Output the [X, Y] coordinate of the center of the cell containing the given text.  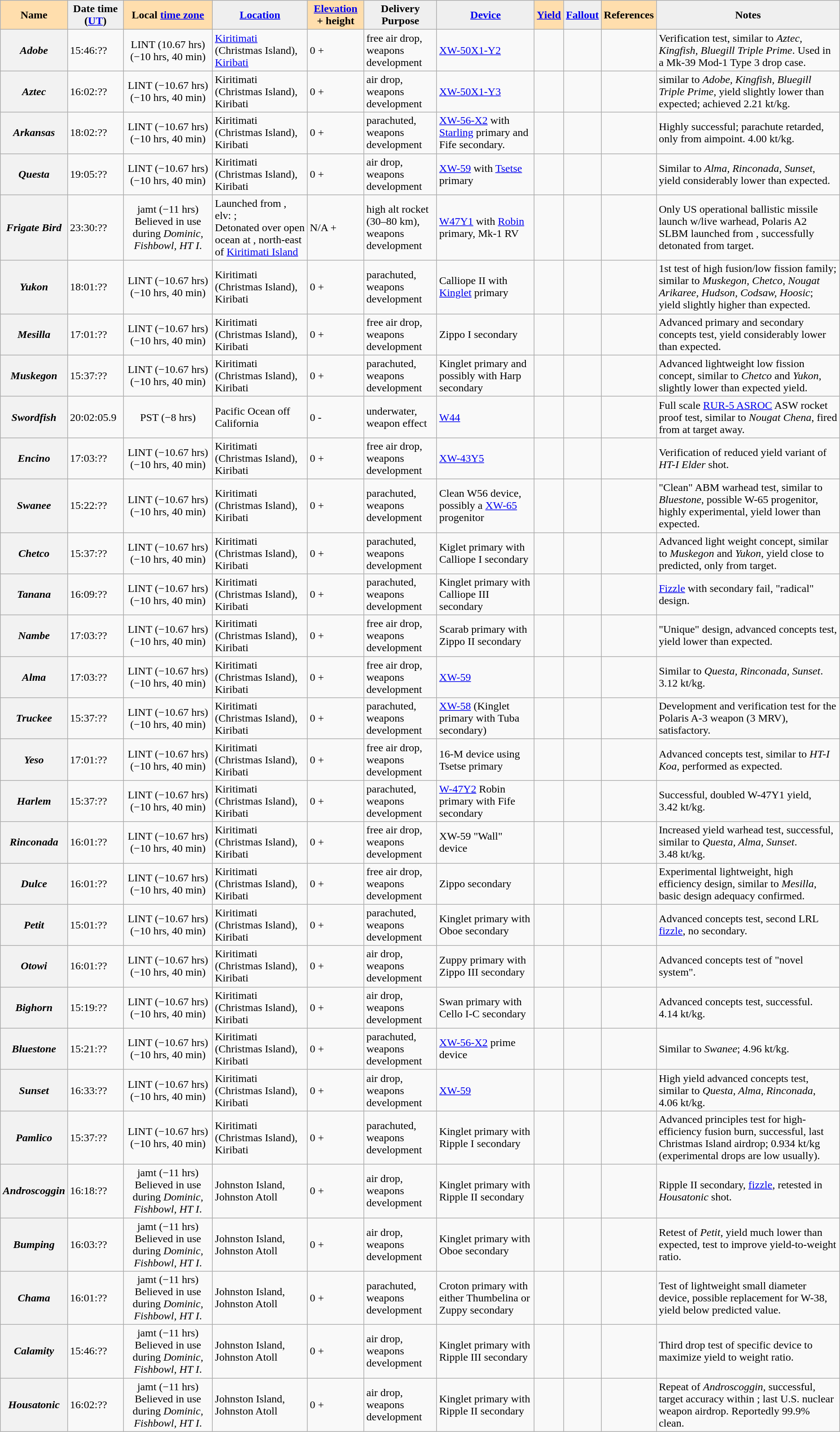
Pacific Ocean off California [260, 417]
Retest of Petit, yield much lower than expected, test to improve yield-to-weight ratio. [748, 1245]
Verification of reduced yield variant of HT-I Elder shot. [748, 458]
Harlem [34, 801]
Local time zone [168, 15]
Only US operational ballistic missile launch w/live warhead, Polaris A2 SLBM launched from , successfully detonated from target. [748, 228]
Scarab primary with Zippo II secondary [486, 636]
Swanee [34, 505]
References [629, 15]
"Unique" design, advanced concepts test, yield lower than expected. [748, 636]
XW-43Y5 [486, 458]
Adobe [34, 50]
16-M device using Tsetse primary [486, 760]
Bumping [34, 1245]
Kinglet primary with Calliope III secondary [486, 595]
XW-56-X2 prime device [486, 1049]
Truckee [34, 718]
Advanced light weight concept, similar to Muskegon and Yukon, yield close to predicted, only from target. [748, 553]
Croton primary with either Thumbelina or Zuppy secondary [486, 1298]
0 - [336, 417]
Nambe [34, 636]
16:18:?? [96, 1191]
Calamity [34, 1352]
Kinglet primary and possibly with Harp secondary [486, 376]
Location [260, 15]
Aztec [34, 92]
Tanana [34, 595]
Increased yield warhead test, successful, similar to Questa, Alma, Sunset. 3.48 kt/kg. [748, 842]
high alt rocket (30–80 km),weapons development [400, 228]
Full scale RUR-5 ASROC ASW rocket proof test, similar to Nougat Chena, fired from at target away. [748, 417]
Similar to Swanee; 4.96 kt/kg. [748, 1049]
Bluestone [34, 1049]
Advanced concepts test, second LRL fizzle, no secondary. [748, 925]
Zippo secondary [486, 884]
N/A + [336, 228]
Encino [34, 458]
Advanced concepts test, similar to HT-I Koa, performed as expected. [748, 760]
PST (−8 hrs) [168, 417]
19:05:?? [96, 174]
XW-50X1-Y2 [486, 50]
Chama [34, 1298]
16:09:?? [96, 595]
Ripple II secondary, fizzle, retested in Housatonic shot. [748, 1191]
W47Y1 with Robin primary, Mk-1 RV [486, 228]
underwater,weapon effect [400, 417]
Clean W56 device, possibly a XW-65 progenitor [486, 505]
16:33:?? [96, 1090]
similar to Adobe, Kingfish, Bluegill Triple Prime, yield slightly lower than expected; achieved 2.21 kt/kg. [748, 92]
LINT (10.67 hrs)(−10 hrs, 40 min) [168, 50]
15:19:?? [96, 1007]
Experimental lightweight, high efficiency design, similar to Mesilla, basic design adequacy confirmed. [748, 884]
Swan primary with Cello I-C secondary [486, 1007]
Pamlico [34, 1137]
Similar to Alma, Rinconada, Sunset, yield considerably lower than expected. [748, 174]
Androscoggin [34, 1191]
XW-59 with Tsetse primary [486, 174]
15:21:?? [96, 1049]
Questa [34, 174]
Zuppy primary with Zippo III secondary [486, 966]
23:30:?? [96, 228]
Housatonic [34, 1405]
18:01:?? [96, 287]
"Clean" ABM warhead test, similar to Bluestone, possible W-65 progenitor, highly experimental, yield lower than expected. [748, 505]
Similar to Questa, Rinconada, Sunset. 3.12 kt/kg. [748, 677]
High yield advanced concepts test, similar to Questa, Alma, Rinconada, 4.06 kt/kg. [748, 1090]
Arkansas [34, 133]
Dulce [34, 884]
Notes [748, 15]
Yeso [34, 760]
Bighorn [34, 1007]
Rinconada [34, 842]
Yukon [34, 287]
Mesilla [34, 334]
Fizzle with secondary fail, "radical" design. [748, 595]
Advanced concepts test of "novel system". [748, 966]
Yield [549, 15]
W-47Y2 Robin primary with Fife secondary [486, 801]
Highly successful; parachute retarded, only from aimpoint. 4.00 kt/kg. [748, 133]
Date time (UT) [96, 15]
Advanced lightweight low fission concept, similar to Chetco and Yukon, slightly lower than expected yield. [748, 376]
XW-56-X2 with Starling primary and Fife secondary. [486, 133]
Delivery Purpose [400, 15]
Development and verification test for the Polaris A-3 weapon (3 MRV), satisfactory. [748, 718]
15:01:?? [96, 925]
18:02:?? [96, 133]
Petit [34, 925]
16:03:?? [96, 1245]
XW-58 (Kinglet primary with Tuba secondary) [486, 718]
Test of lightweight small diameter device, possible replacement for W-38, yield below predicted value. [748, 1298]
Advanced primary and secondary concepts test, yield considerably lower than expected. [748, 334]
XW-59 "Wall" device [486, 842]
Muskegon [34, 376]
Fallout [582, 15]
Verification test, similar to Aztec, Kingfish, Bluegill Triple Prime. Used in a Mk-39 Mod-1 Type 3 drop case. [748, 50]
Launched from , elv: ;Detonated over open ocean at , north-east of Kiritimati Island [260, 228]
20:02:05.9 [96, 417]
Kiglet primary with Calliope I secondary [486, 553]
Successful, doubled W-47Y1 yield, 3.42 kt/kg. [748, 801]
Frigate Bird [34, 228]
Device [486, 15]
Name [34, 15]
Elevation + height [336, 15]
Swordfish [34, 417]
Zippo I secondary [486, 334]
Otowi [34, 966]
15:22:?? [96, 505]
Kinglet primary with Ripple III secondary [486, 1352]
XW-50X1-Y3 [486, 92]
Third drop test of specific device to maximize yield to weight ratio. [748, 1352]
Chetco [34, 553]
Alma [34, 677]
Kinglet primary with Ripple I secondary [486, 1137]
Advanced concepts test, successful. 4.14 kt/kg. [748, 1007]
W44 [486, 417]
Sunset [34, 1090]
Repeat of Androscoggin, successful, target accuracy within ; last U.S. nuclear weapon airdrop. Reportedly 99.9% clean. [748, 1405]
Calliope II with Kinglet primary [486, 287]
